Return the [X, Y] coordinate for the center point of the cell that contains the specified text.  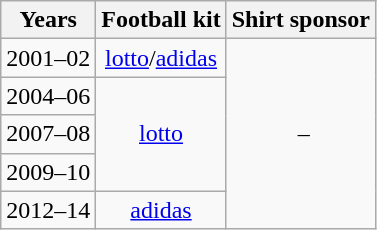
2004–06 [48, 96]
2009–10 [48, 172]
Football kit [161, 20]
2001–02 [48, 58]
2007–08 [48, 134]
Years [48, 20]
Shirt sponsor [300, 20]
– [300, 134]
lotto [161, 134]
2012–14 [48, 210]
adidas [161, 210]
lotto/adidas [161, 58]
